Find where the given text appears and provide that cell's center as [x, y] coordinate. 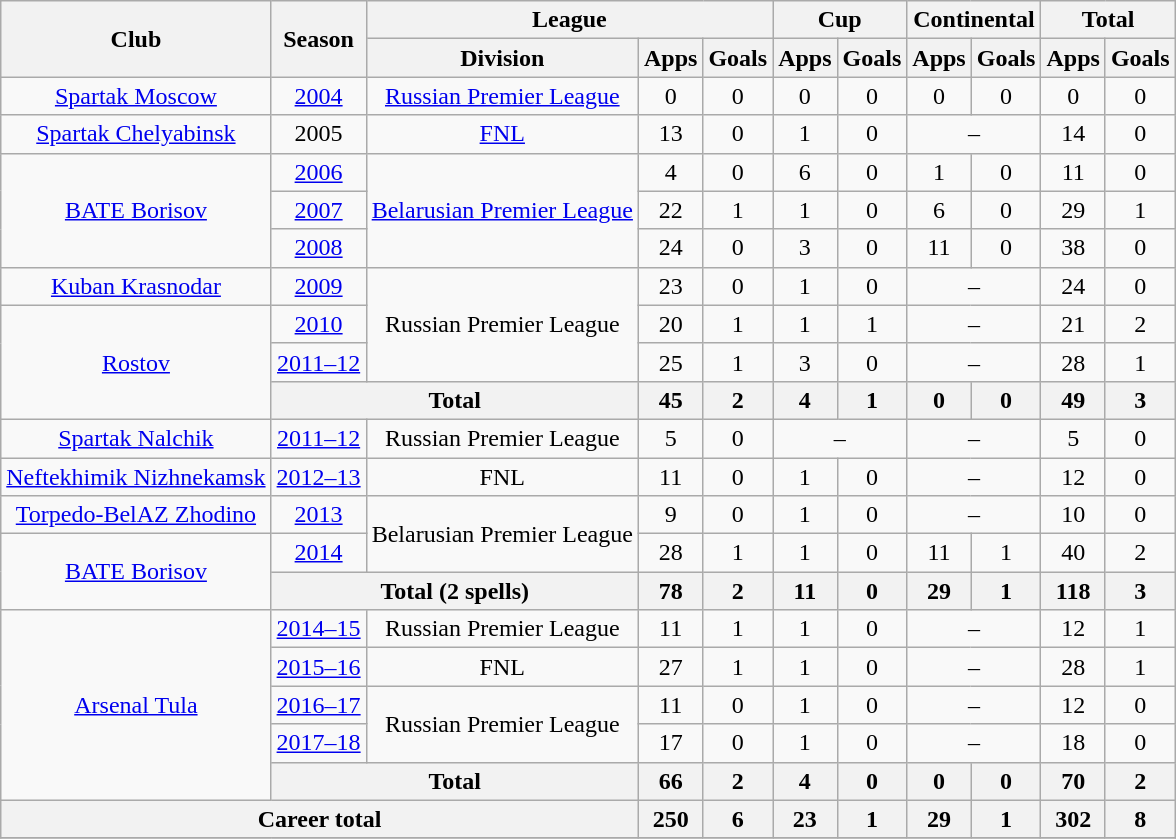
70 [1073, 781]
38 [1073, 248]
2008 [318, 248]
Club [136, 39]
Season [318, 39]
2014–15 [318, 629]
Total (2 spells) [454, 591]
2010 [318, 324]
Cup [840, 20]
20 [670, 324]
Kuban Krasnodar [136, 286]
25 [670, 362]
27 [670, 667]
2005 [318, 134]
2017–18 [318, 743]
21 [1073, 324]
8 [1140, 819]
Arsenal Tula [136, 705]
9 [670, 515]
Torpedo-BelAZ Zhodino [136, 515]
Neftekhimik Nizhnekamsk [136, 477]
League [569, 20]
78 [670, 591]
2012–13 [318, 477]
13 [670, 134]
Continental [974, 20]
2015–16 [318, 667]
14 [1073, 134]
2007 [318, 210]
66 [670, 781]
302 [1073, 819]
17 [670, 743]
Division [502, 58]
2004 [318, 96]
Spartak Chelyabinsk [136, 134]
250 [670, 819]
45 [670, 400]
Spartak Moscow [136, 96]
2016–17 [318, 705]
18 [1073, 743]
2014 [318, 553]
49 [1073, 400]
Career total [320, 819]
2013 [318, 515]
22 [670, 210]
10 [1073, 515]
118 [1073, 591]
2009 [318, 286]
Spartak Nalchik [136, 438]
2006 [318, 172]
Rostov [136, 362]
40 [1073, 553]
